From the cell containing the given text, extract its center point as [X, Y] coordinate. 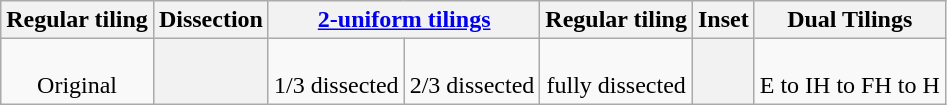
fully dissected [616, 72]
Original [78, 72]
Dual Tilings [850, 20]
Dissection [210, 20]
1/3 dissected [336, 72]
2-uniform tilings [404, 20]
2/3 dissected [472, 72]
E to IH to FH to H [850, 72]
Inset [723, 20]
